From the cell containing the given text, extract its center point as (X, Y) coordinate. 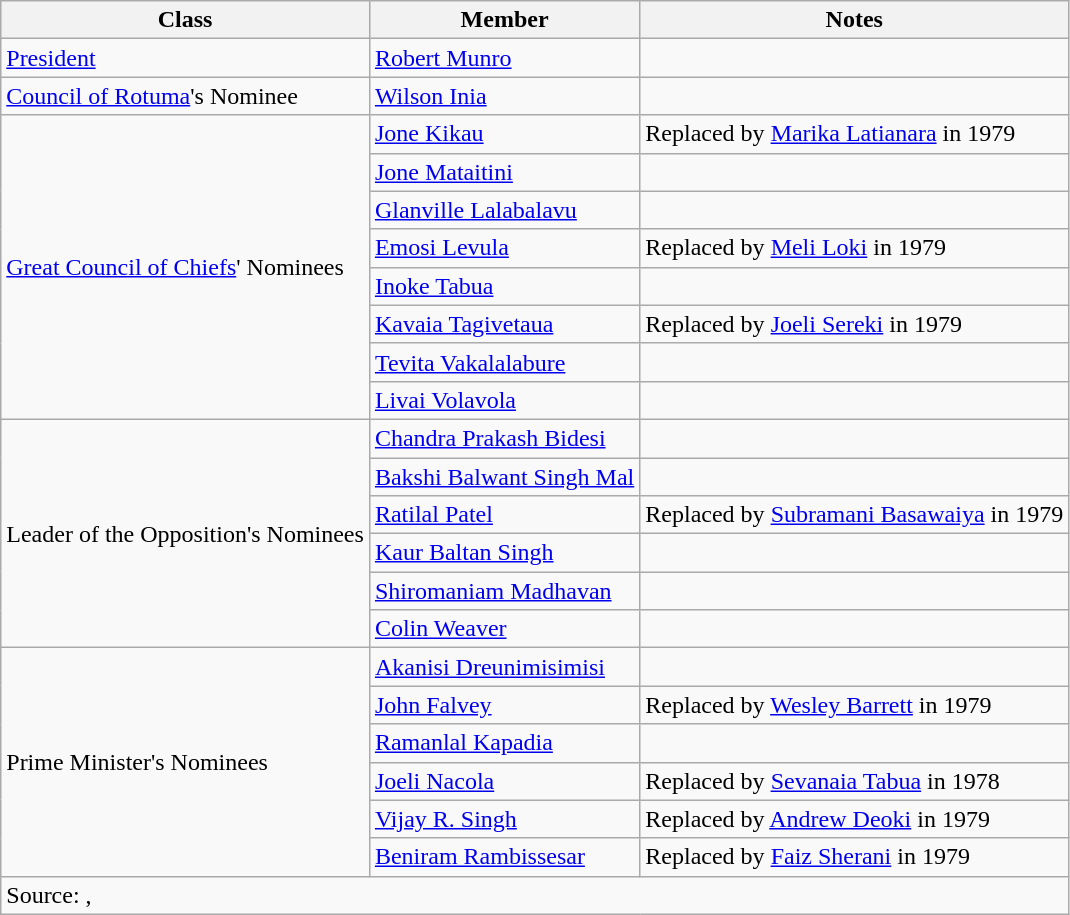
Replaced by Sevanaia Tabua in 1978 (854, 781)
Council of Rotuma's Nominee (186, 96)
Inoke Tabua (504, 286)
Robert Munro (504, 58)
Colin Weaver (504, 629)
Member (504, 20)
Glanville Lalabalavu (504, 210)
Great Council of Chiefs' Nominees (186, 267)
Akanisi Dreunimisimisi (504, 667)
Emosi Levula (504, 248)
Replaced by Joeli Sereki in 1979 (854, 324)
Joeli Nacola (504, 781)
Kaur Baltan Singh (504, 553)
Beniram Rambissesar (504, 857)
Prime Minister's Nominees (186, 762)
John Falvey (504, 705)
Shiromaniam Madhavan (504, 591)
Leader of the Opposition's Nominees (186, 533)
Replaced by Andrew Deoki in 1979 (854, 819)
Notes (854, 20)
Jone Mataitini (504, 172)
Chandra Prakash Bidesi (504, 438)
Replaced by Faiz Sherani in 1979 (854, 857)
President (186, 58)
Ratilal Patel (504, 515)
Tevita Vakalalabure (504, 362)
Bakshi Balwant Singh Mal (504, 477)
Jone Kikau (504, 134)
Replaced by Subramani Basawaiya in 1979 (854, 515)
Ramanlal Kapadia (504, 743)
Replaced by Marika Latianara in 1979 (854, 134)
Replaced by Meli Loki in 1979 (854, 248)
Livai Volavola (504, 400)
Kavaia Tagivetaua (504, 324)
Source: , (535, 895)
Vijay R. Singh (504, 819)
Class (186, 20)
Wilson Inia (504, 96)
Replaced by Wesley Barrett in 1979 (854, 705)
